Search for the cell housing the specified text and yield its [x, y] center coordinate. 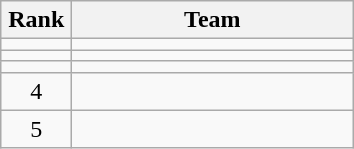
Team [212, 20]
4 [36, 91]
5 [36, 129]
Rank [36, 20]
